For the text-containing cell, return its midpoint in (X, Y) coordinate format. 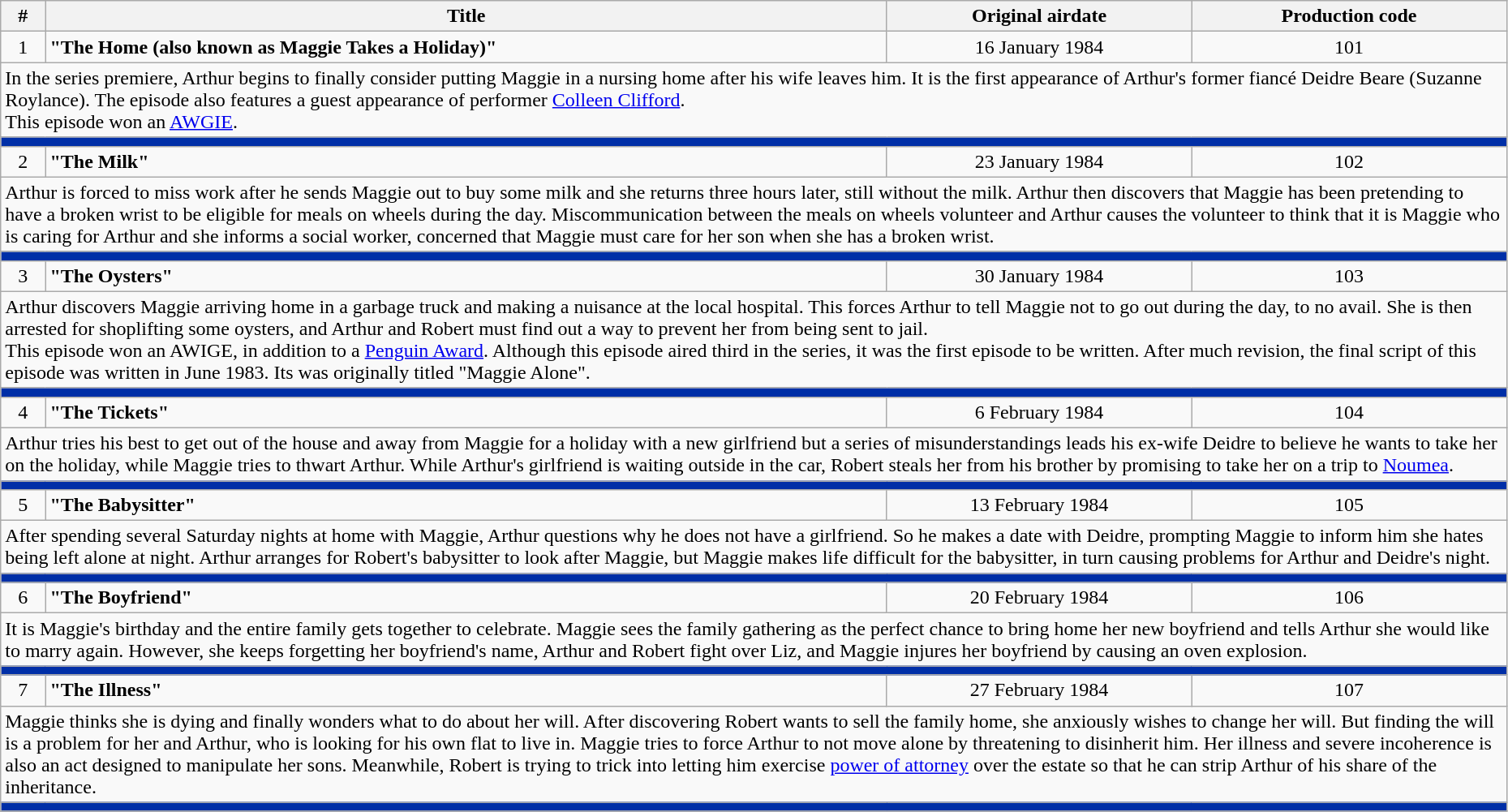
"The Boyfriend" (466, 598)
"The Illness" (466, 690)
16 January 1984 (1038, 47)
6 February 1984 (1038, 412)
"The Tickets" (466, 412)
3 (23, 276)
Production code (1350, 16)
30 January 1984 (1038, 276)
1 (23, 47)
107 (1350, 690)
# (23, 16)
"The Home (also known as Maggie Takes a Holiday)" (466, 47)
105 (1350, 505)
6 (23, 598)
2 (23, 161)
Title (466, 16)
"The Milk" (466, 161)
104 (1350, 412)
13 February 1984 (1038, 505)
103 (1350, 276)
102 (1350, 161)
4 (23, 412)
106 (1350, 598)
7 (23, 690)
"The Babysitter" (466, 505)
Original airdate (1038, 16)
101 (1350, 47)
5 (23, 505)
23 January 1984 (1038, 161)
27 February 1984 (1038, 690)
20 February 1984 (1038, 598)
"The Oysters" (466, 276)
